For the text-containing cell, return its midpoint in [x, y] coordinate format. 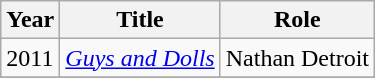
Nathan Detroit [297, 58]
Year [30, 20]
2011 [30, 58]
Guys and Dolls [140, 58]
Role [297, 20]
Title [140, 20]
